Find where the given text appears and provide that cell's center as [X, Y] coordinate. 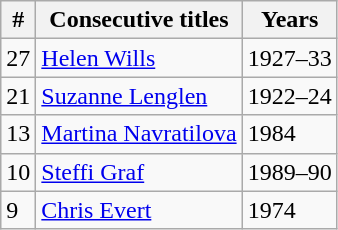
9 [18, 210]
Chris Evert [139, 210]
Consecutive titles [139, 20]
1984 [290, 134]
10 [18, 172]
# [18, 20]
1927–33 [290, 58]
1922–24 [290, 96]
1989–90 [290, 172]
Years [290, 20]
27 [18, 58]
13 [18, 134]
Helen Wills [139, 58]
21 [18, 96]
Martina Navratilova [139, 134]
Suzanne Lenglen [139, 96]
Steffi Graf [139, 172]
1974 [290, 210]
